Detect which cell encompasses the target text, then output its (X, Y) center coordinate. 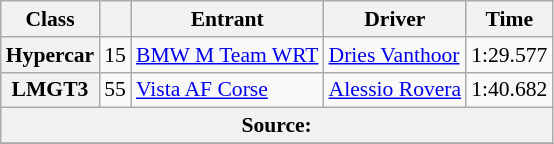
Driver (396, 19)
BMW M Team WRT (228, 55)
55 (115, 90)
Alessio Rovera (396, 90)
1:40.682 (509, 90)
LMGT3 (50, 90)
Hypercar (50, 55)
Vista AF Corse (228, 90)
Entrant (228, 19)
1:29.577 (509, 55)
15 (115, 55)
Source: (277, 126)
Dries Vanthoor (396, 55)
Time (509, 19)
Class (50, 19)
